Capture the cell that displays the provided text and extract its [X, Y] central coordinate. 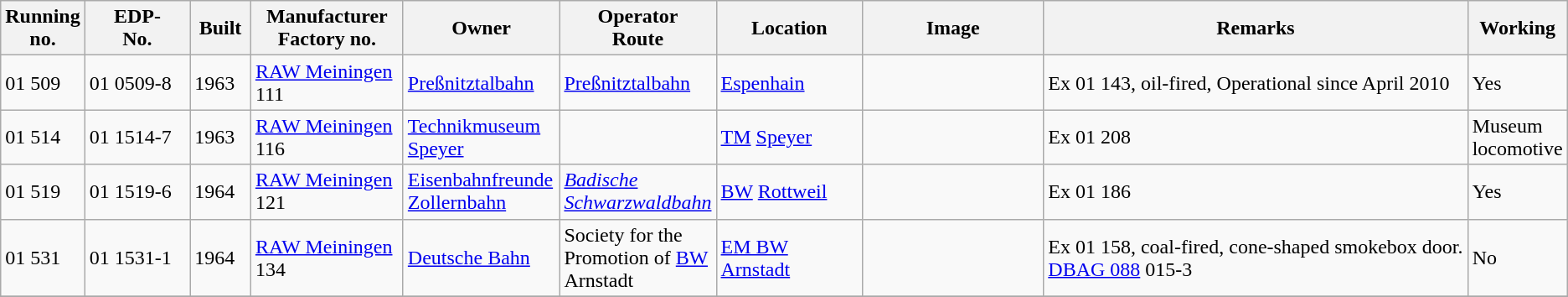
Eisenbahnfreunde Zollernbahn [481, 191]
01 1514-7 [137, 138]
01 509 [43, 82]
Ex 01 158, coal-fired, cone-shaped smokebox door. DBAG 088 015-3 [1256, 258]
Museum locomotive [1518, 138]
Image [953, 29]
Society for the Promotion of BW Arnstadt [638, 258]
Ex 01 186 [1256, 191]
01 1519-6 [137, 191]
Owner [481, 29]
RAW Meiningen111 [327, 82]
01 531 [43, 258]
Ex 01 208 [1256, 138]
Espenhain [789, 82]
EM BW Arnstadt [789, 258]
01 0509-8 [137, 82]
Working [1518, 29]
01 519 [43, 191]
Badische Schwarzwaldbahn [638, 191]
RAW Meiningen121 [327, 191]
ManufacturerFactory no. [327, 29]
Deutsche Bahn [481, 258]
No [1518, 258]
01 1531-1 [137, 258]
Built [221, 29]
TM Speyer [789, 138]
BW Rottweil [789, 191]
Ex 01 143, oil-fired, Operational since April 2010 [1256, 82]
Runningno. [43, 29]
RAW Meiningen134 [327, 258]
Remarks [1256, 29]
OperatorRoute [638, 29]
RAW Meiningen116 [327, 138]
EDP-No. [137, 29]
Technikmuseum Speyer [481, 138]
Location [789, 29]
01 514 [43, 138]
